From the cell containing the given text, extract its center point as [x, y] coordinate. 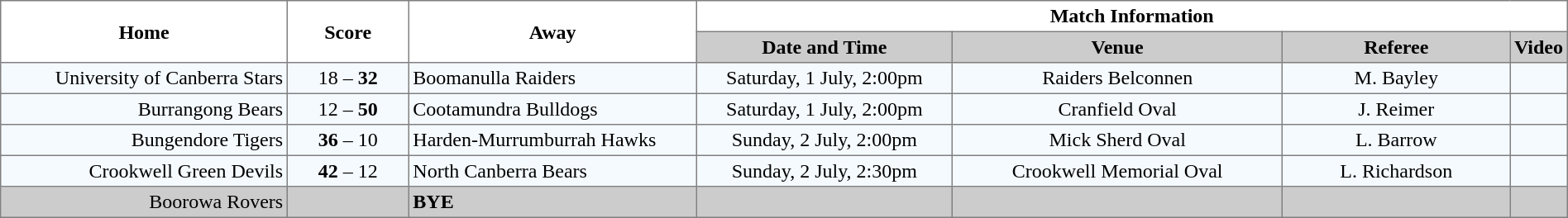
Video [1539, 47]
Away [552, 31]
BYE [552, 202]
Raiders Belconnen [1116, 78]
Crookwell Memorial Oval [1116, 171]
Referee [1396, 47]
M. Bayley [1396, 78]
Boomanulla Raiders [552, 78]
Venue [1116, 47]
Sunday, 2 July, 2:00pm [824, 140]
18 – 32 [347, 78]
Home [144, 31]
University of Canberra Stars [144, 78]
Burrangong Bears [144, 109]
12 – 50 [347, 109]
L. Barrow [1396, 140]
L. Richardson [1396, 171]
J. Reimer [1396, 109]
Harden-Murrumburrah Hawks [552, 140]
Bungendore Tigers [144, 140]
Cranfield Oval [1116, 109]
Crookwell Green Devils [144, 171]
North Canberra Bears [552, 171]
Date and Time [824, 47]
Sunday, 2 July, 2:30pm [824, 171]
Match Information [1131, 17]
Boorowa Rovers [144, 202]
42 – 12 [347, 171]
Score [347, 31]
36 – 10 [347, 140]
Cootamundra Bulldogs [552, 109]
Mick Sherd Oval [1116, 140]
